Return the (x, y) coordinate for the center point of the cell that contains the specified text.  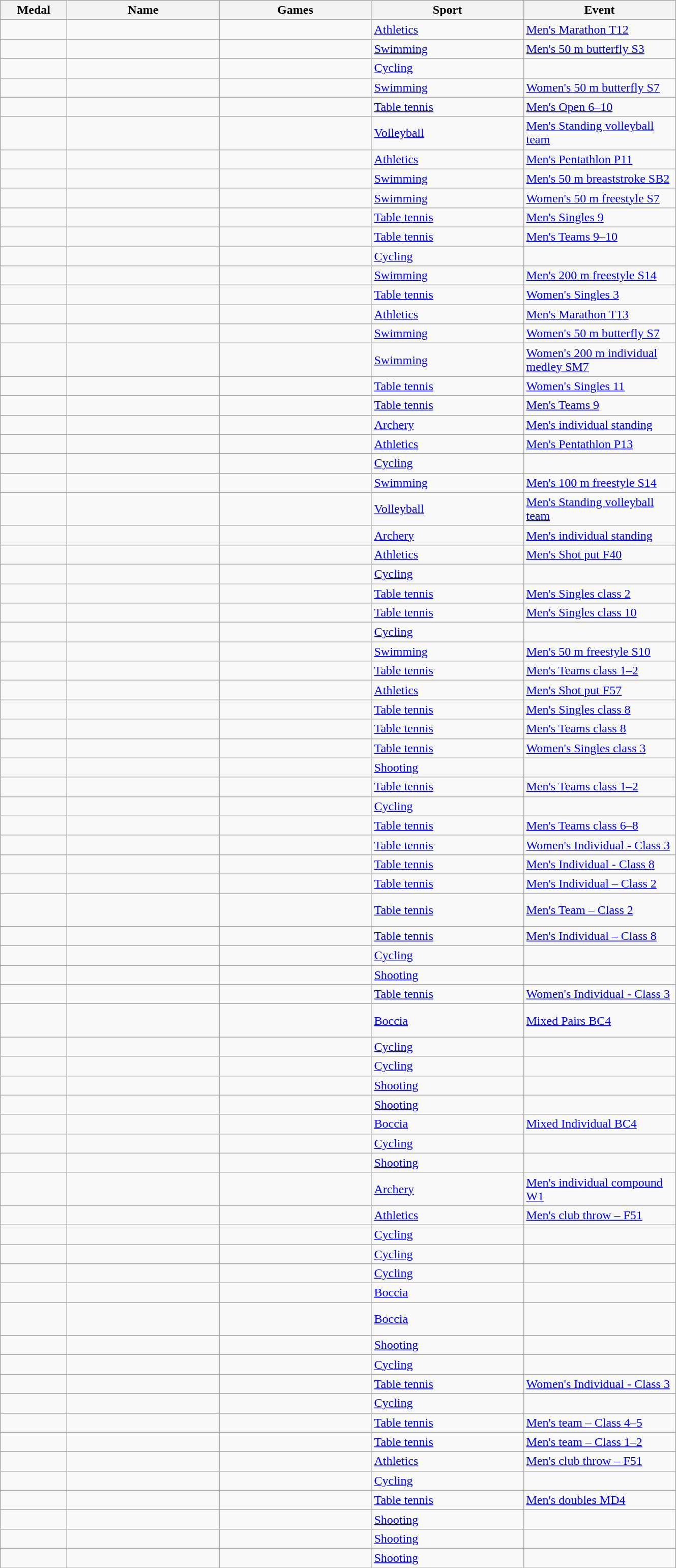
Sport (448, 10)
Men's Teams class 8 (599, 729)
Men's Singles class 2 (599, 594)
Men's Singles 9 (599, 217)
Women's Singles class 3 (599, 748)
Event (599, 10)
Women's 200 m individual medley SM7 (599, 360)
Men's 100 m freestyle S14 (599, 483)
Men's Pentathlon P13 (599, 444)
Men's Open 6–10 (599, 107)
Men's 200 m freestyle S14 (599, 276)
Women's 50 m freestyle S7 (599, 198)
Men's Individual - Class 8 (599, 864)
Men's Singles class 10 (599, 613)
Men's Teams 9–10 (599, 236)
Women's Singles 11 (599, 386)
Men's team – Class 4–5 (599, 1423)
Men's team – Class 1–2 (599, 1442)
Men's 50 m breaststroke SB2 (599, 179)
Mixed Pairs BC4 (599, 1020)
Men's Individual – Class 8 (599, 936)
Medal (34, 10)
Women's Singles 3 (599, 295)
Men's Teams 9 (599, 405)
Men's 50 m butterfly S3 (599, 49)
Men's Teams class 6–8 (599, 825)
Men's Team – Class 2 (599, 909)
Mixed Individual BC4 (599, 1124)
Men's doubles MD4 (599, 1500)
Name (143, 10)
Men's individual compound W1 (599, 1189)
Men's Shot put F57 (599, 690)
Men's 50 m freestyle S10 (599, 652)
Men's Pentathlon P11 (599, 159)
Men's Marathon T13 (599, 314)
Men's Marathon T12 (599, 29)
Games (295, 10)
Men's Singles class 8 (599, 709)
Men's Shot put F40 (599, 554)
Men's Individual – Class 2 (599, 883)
